Return (x, y) of the center of cell containing provided text 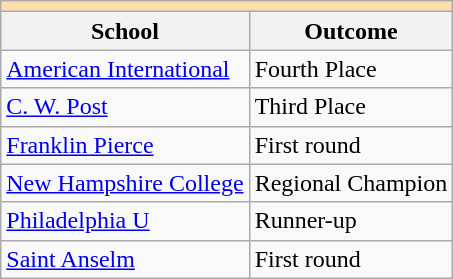
New Hampshire College (125, 183)
Saint Anselm (125, 259)
Franklin Pierce (125, 145)
Regional Champion (351, 183)
Outcome (351, 31)
Runner-up (351, 221)
C. W. Post (125, 107)
Philadelphia U (125, 221)
Third Place (351, 107)
School (125, 31)
American International (125, 69)
Fourth Place (351, 69)
